Extract the (x, y) coordinate from the center of the cell holding the provided text.  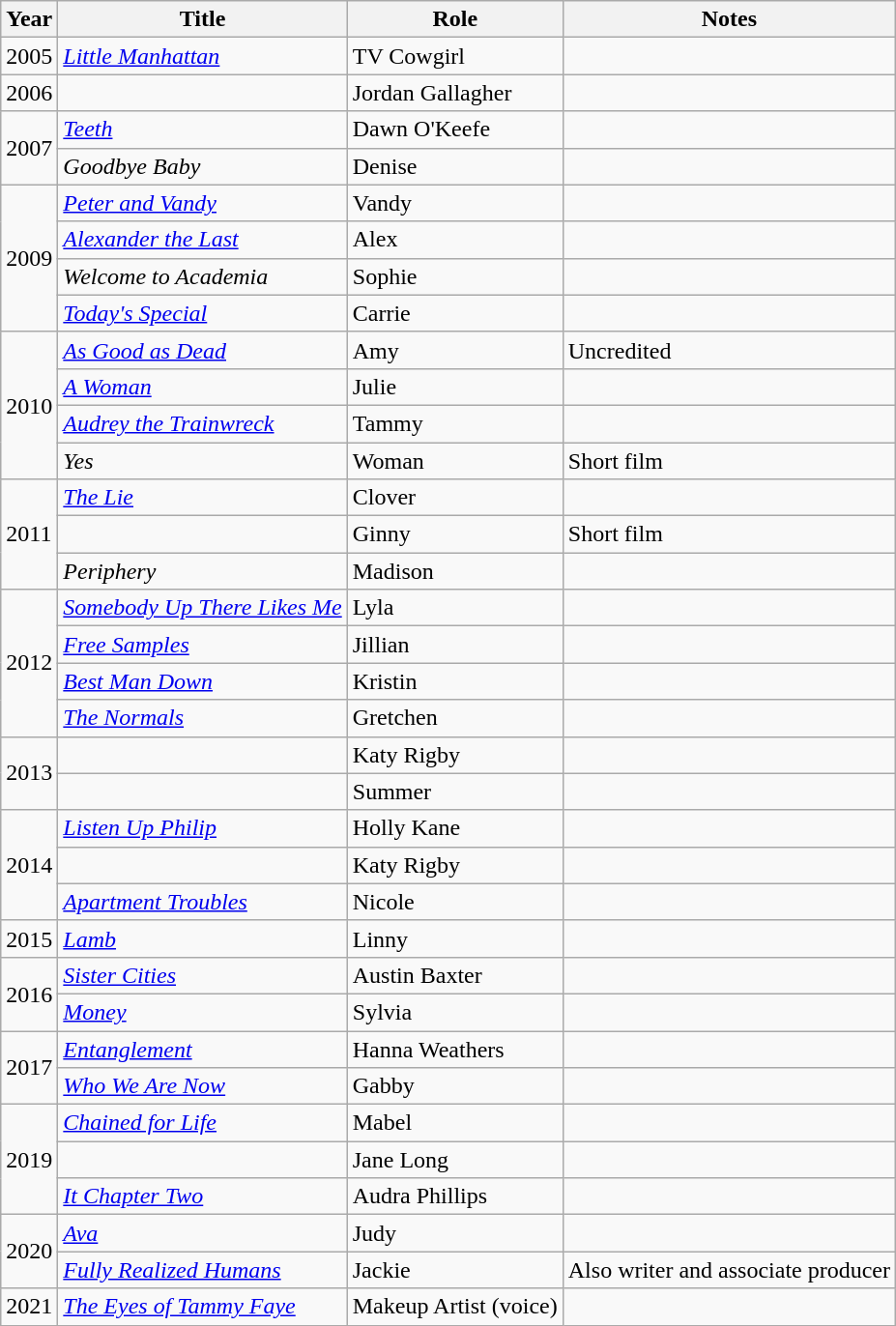
Lamb (203, 938)
Ava (203, 1233)
Holly Kane (454, 828)
Makeup Artist (voice) (454, 1307)
The Normals (203, 718)
Today's Special (203, 313)
Sister Cities (203, 975)
Clover (454, 498)
2021 (29, 1307)
As Good as Dead (203, 350)
Amy (454, 350)
Jackie (454, 1270)
Title (203, 19)
Fully Realized Humans (203, 1270)
The Lie (203, 498)
Best Man Down (203, 681)
Jillian (454, 645)
Welcome to Academia (203, 276)
Somebody Up There Likes Me (203, 608)
Role (454, 19)
Year (29, 19)
Notes (729, 19)
Free Samples (203, 645)
2010 (29, 405)
Who We Are Now (203, 1086)
Yes (203, 461)
Ginny (454, 534)
2014 (29, 865)
Entanglement (203, 1049)
Alexander the Last (203, 240)
Periphery (203, 571)
Dawn O'Keefe (454, 130)
Woman (454, 461)
Kristin (454, 681)
Julie (454, 387)
Gretchen (454, 718)
Denise (454, 166)
2009 (29, 258)
Austin Baxter (454, 975)
Also writer and associate producer (729, 1270)
2019 (29, 1160)
Judy (454, 1233)
2011 (29, 534)
2020 (29, 1252)
2005 (29, 56)
Teeth (203, 130)
Chained for Life (203, 1123)
Mabel (454, 1123)
2015 (29, 938)
TV Cowgirl (454, 56)
The Eyes of Tammy Faye (203, 1307)
Nicole (454, 902)
Lyla (454, 608)
It Chapter Two (203, 1196)
Uncredited (729, 350)
Audra Phillips (454, 1196)
A Woman (203, 387)
Jordan Gallagher (454, 93)
Hanna Weathers (454, 1049)
Little Manhattan (203, 56)
Gabby (454, 1086)
Carrie (454, 313)
2013 (29, 773)
Apartment Troubles (203, 902)
Money (203, 1012)
Audrey the Trainwreck (203, 423)
Goodbye Baby (203, 166)
Linny (454, 938)
Sylvia (454, 1012)
2006 (29, 93)
Alex (454, 240)
Summer (454, 792)
2007 (29, 148)
Tammy (454, 423)
2012 (29, 663)
Madison (454, 571)
Vandy (454, 203)
Jane Long (454, 1160)
Sophie (454, 276)
Listen Up Philip (203, 828)
Peter and Vandy (203, 203)
2017 (29, 1067)
2016 (29, 994)
